From the cell containing the given text, extract its center point as (X, Y) coordinate. 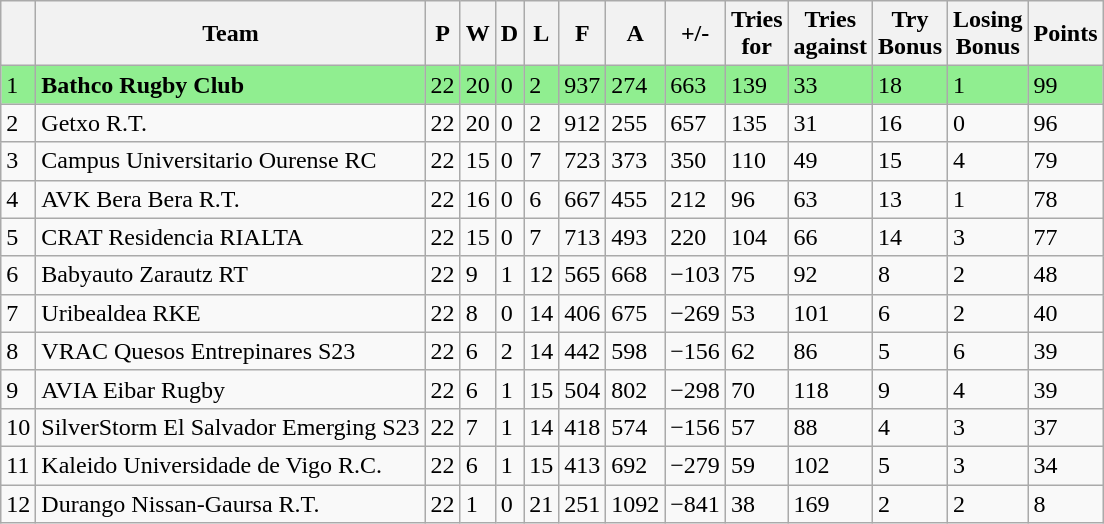
70 (756, 389)
251 (582, 503)
135 (756, 123)
37 (1066, 427)
Campus Universitario Ourense RC (230, 161)
34 (1066, 465)
VRAC Quesos Entrepinares S23 (230, 351)
−269 (696, 313)
493 (636, 237)
77 (1066, 237)
937 (582, 85)
92 (830, 275)
Bathco Rugby Club (230, 85)
21 (542, 503)
565 (582, 275)
D (509, 34)
59 (756, 465)
66 (830, 237)
139 (756, 85)
Kaleido Universidade de Vigo R.C. (230, 465)
75 (756, 275)
10 (18, 427)
504 (582, 389)
413 (582, 465)
373 (636, 161)
−103 (696, 275)
F (582, 34)
598 (636, 351)
912 (582, 123)
53 (756, 313)
455 (636, 199)
P (442, 34)
802 (636, 389)
Durango Nissan-Gaursa R.T. (230, 503)
657 (696, 123)
79 (1066, 161)
−279 (696, 465)
48 (1066, 275)
442 (582, 351)
38 (756, 503)
723 (582, 161)
675 (636, 313)
31 (830, 123)
118 (830, 389)
−841 (696, 503)
104 (756, 237)
274 (636, 85)
86 (830, 351)
255 (636, 123)
SilverStorm El Salvador Emerging S23 (230, 427)
LosingBonus (988, 34)
169 (830, 503)
−298 (696, 389)
212 (696, 199)
Getxo R.T. (230, 123)
Triesagainst (830, 34)
AVK Bera Bera R.T. (230, 199)
W (478, 34)
668 (636, 275)
Triesfor (756, 34)
57 (756, 427)
692 (636, 465)
Uribealdea RKE (230, 313)
99 (1066, 85)
102 (830, 465)
11 (18, 465)
Points (1066, 34)
Team (230, 34)
+/- (696, 34)
406 (582, 313)
33 (830, 85)
TryBonus (910, 34)
CRAT Residencia RIALTA (230, 237)
63 (830, 199)
78 (1066, 199)
18 (910, 85)
574 (636, 427)
40 (1066, 313)
A (636, 34)
62 (756, 351)
418 (582, 427)
AVIA Eibar Rugby (230, 389)
663 (696, 85)
713 (582, 237)
667 (582, 199)
49 (830, 161)
101 (830, 313)
88 (830, 427)
350 (696, 161)
Babyauto Zarautz RT (230, 275)
13 (910, 199)
110 (756, 161)
1092 (636, 503)
220 (696, 237)
L (542, 34)
